Locate the cell with the specified text and output its [X, Y] center coordinate. 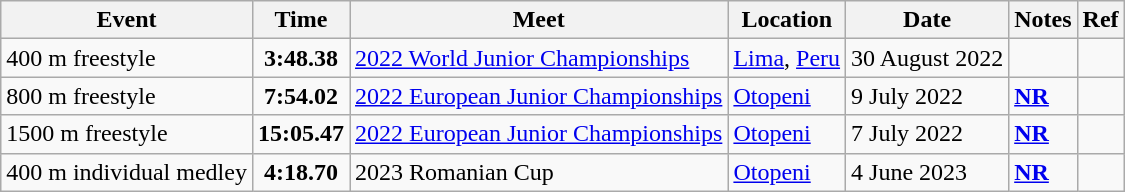
800 m freestyle [127, 96]
9 July 2022 [928, 96]
Notes [1043, 20]
4:18.70 [300, 172]
3:48.38 [300, 58]
Ref [1100, 20]
Event [127, 20]
400 m individual medley [127, 172]
2022 World Junior Championships [539, 58]
Meet [539, 20]
7:54.02 [300, 96]
400 m freestyle [127, 58]
Time [300, 20]
7 July 2022 [928, 134]
30 August 2022 [928, 58]
Location [787, 20]
Date [928, 20]
Lima, Peru [787, 58]
2023 Romanian Cup [539, 172]
15:05.47 [300, 134]
4 June 2023 [928, 172]
1500 m freestyle [127, 134]
